Provide the (X, Y) coordinate of the cell's center where the given text is located.  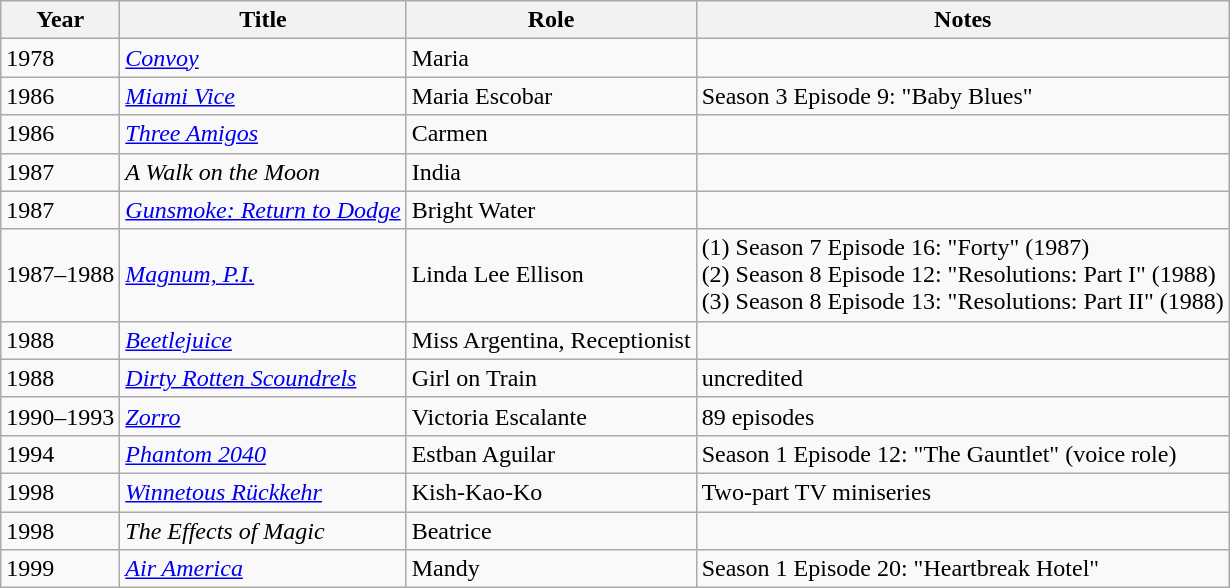
Season 3 Episode 9: "Baby Blues" (962, 96)
A Walk on the Moon (263, 172)
Maria (551, 58)
Notes (962, 20)
Miami Vice (263, 96)
Season 1 Episode 12: "The Gauntlet" (voice role) (962, 454)
Gunsmoke: Return to Dodge (263, 210)
Bright Water (551, 210)
89 episodes (962, 416)
Maria Escobar (551, 96)
Beatrice (551, 531)
1999 (60, 569)
1990–1993 (60, 416)
Two-part TV miniseries (962, 492)
Air America (263, 569)
Kish-Kao-Ko (551, 492)
The Effects of Magic (263, 531)
Victoria Escalante (551, 416)
Convoy (263, 58)
Girl on Train (551, 378)
Linda Lee Ellison (551, 275)
Magnum, P.I. (263, 275)
1994 (60, 454)
Beetlejuice (263, 340)
India (551, 172)
Phantom 2040 (263, 454)
1978 (60, 58)
Role (551, 20)
Title (263, 20)
uncredited (962, 378)
Dirty Rotten Scoundrels (263, 378)
Mandy (551, 569)
Season 1 Episode 20: "Heartbreak Hotel" (962, 569)
Estban Aguilar (551, 454)
Year (60, 20)
1987–1988 (60, 275)
Carmen (551, 134)
Three Amigos (263, 134)
Zorro (263, 416)
(1) Season 7 Episode 16: "Forty" (1987)(2) Season 8 Episode 12: "Resolutions: Part I" (1988)(3) Season 8 Episode 13: "Resolutions: Part II" (1988) (962, 275)
Winnetous Rückkehr (263, 492)
Miss Argentina, Receptionist (551, 340)
